Provide the [X, Y] coordinate of the cell's center where the given text is located.  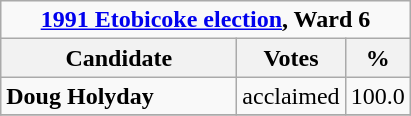
Doug Holyday [119, 96]
% [378, 58]
acclaimed [291, 96]
Votes [291, 58]
100.0 [378, 96]
Candidate [119, 58]
1991 Etobicoke election, Ward 6 [206, 20]
